For the text-containing cell, return its midpoint in (X, Y) coordinate format. 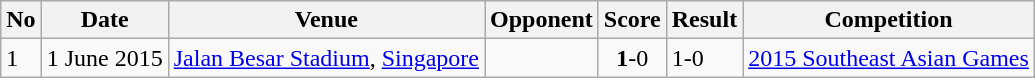
No (21, 20)
Competition (889, 20)
Score (632, 20)
Venue (326, 20)
Jalan Besar Stadium, Singapore (326, 58)
2015 Southeast Asian Games (889, 58)
Result (704, 20)
Date (104, 20)
1 June 2015 (104, 58)
Opponent (542, 20)
1 (21, 58)
